Capture the cell that displays the provided text and extract its [x, y] central coordinate. 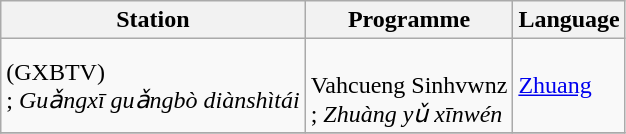
Language [569, 20]
Programme [409, 20]
Zhuang [569, 86]
Station [153, 20]
Vahcueng Sinhvwnz ; Zhuàng yǔ xīnwén [409, 86]
(GXBTV) ; Guǎngxī guǎngbò diànshìtái [153, 86]
